Capture the cell that displays the provided text and extract its (x, y) central coordinate. 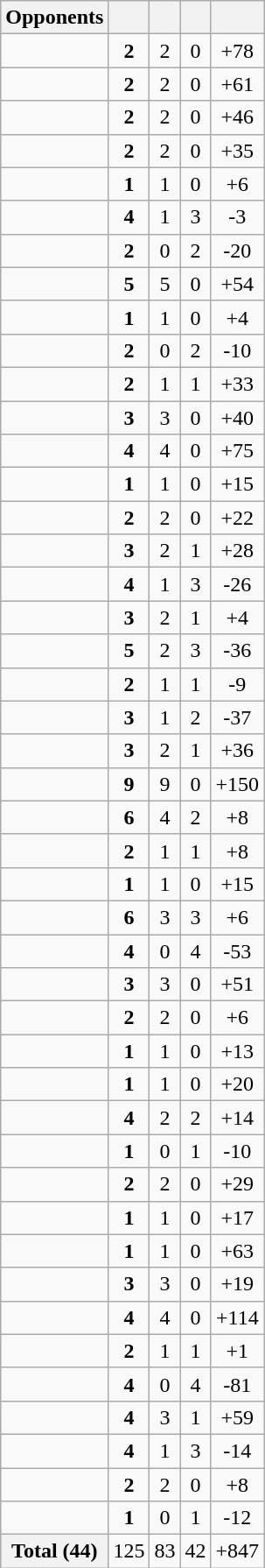
Opponents (54, 18)
-9 (238, 684)
125 (129, 1551)
+51 (238, 985)
-12 (238, 1518)
+29 (238, 1184)
-20 (238, 251)
+1 (238, 1351)
+847 (238, 1551)
Total (44) (54, 1551)
+59 (238, 1417)
-53 (238, 950)
+114 (238, 1317)
42 (196, 1551)
+40 (238, 418)
-81 (238, 1384)
+17 (238, 1218)
+61 (238, 84)
+63 (238, 1251)
+75 (238, 451)
+54 (238, 284)
+78 (238, 51)
+36 (238, 751)
+19 (238, 1284)
+35 (238, 151)
-36 (238, 651)
+28 (238, 551)
+150 (238, 784)
+13 (238, 1051)
-26 (238, 584)
+22 (238, 518)
-3 (238, 217)
-14 (238, 1451)
+14 (238, 1118)
+33 (238, 384)
83 (164, 1551)
-37 (238, 717)
+20 (238, 1084)
+46 (238, 117)
